Return the [X, Y] coordinate for the center point of the cell that contains the specified text.  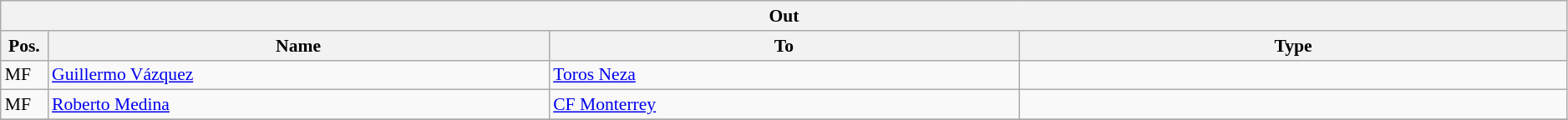
CF Monterrey [784, 105]
Type [1293, 46]
Guillermo Vázquez [298, 75]
Name [298, 46]
Toros Neza [784, 75]
Pos. [24, 46]
To [784, 46]
Out [784, 16]
Roberto Medina [298, 105]
